Provide the [x, y] coordinate of the cell's center where the given text is located.  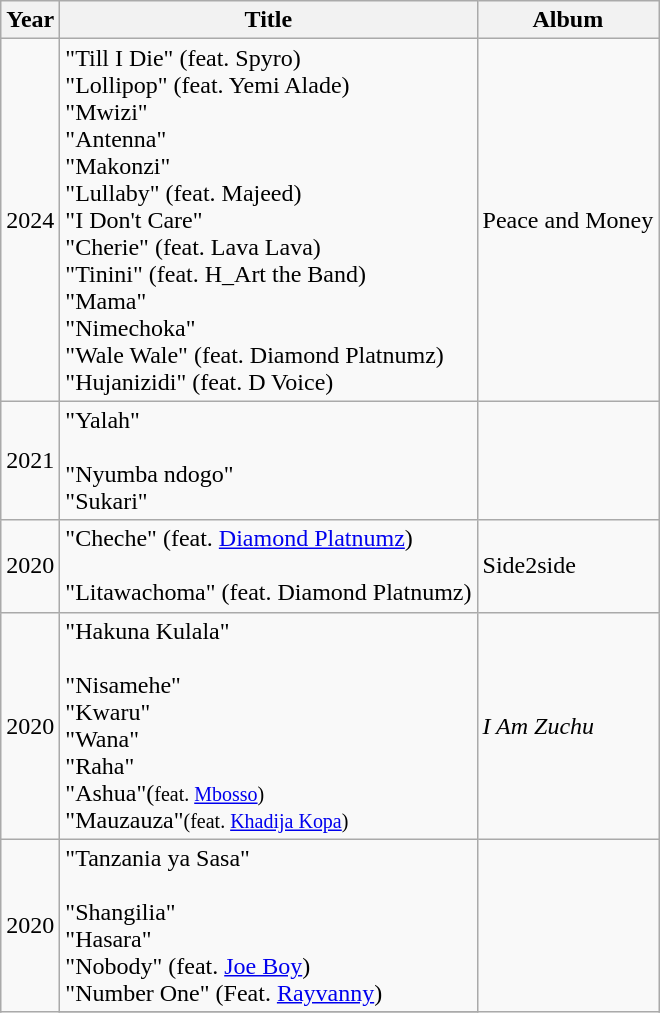
I Am Zuchu [568, 726]
"Hakuna Kulala""Nisamehe" "Kwaru" "Wana" "Raha" "Ashua"(feat. Mbosso) "Mauzauza"(feat. Khadija Kopa) [268, 726]
"Cheche" (feat. Diamond Platnumz)"Litawachoma" (feat. Diamond Platnumz) [268, 566]
2024 [30, 220]
Peace and Money [568, 220]
Side2side [568, 566]
"Yalah""Nyumba ndogo" "Sukari" [268, 460]
Year [30, 20]
"Tanzania ya Sasa""Shangilia" "Hasara" "Nobody" (feat. Joe Boy) "Number One" (Feat. Rayvanny) [268, 926]
Album [568, 20]
2021 [30, 460]
Title [268, 20]
